Identify which cell holds the provided text, then report its (x, y) central coordinate. 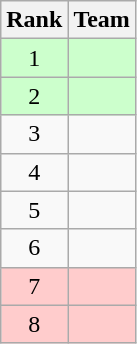
7 (34, 286)
1 (34, 58)
6 (34, 248)
4 (34, 172)
5 (34, 210)
8 (34, 324)
Rank (34, 20)
2 (34, 96)
3 (34, 134)
Team (102, 20)
